Return (X, Y) of the center of cell containing provided text 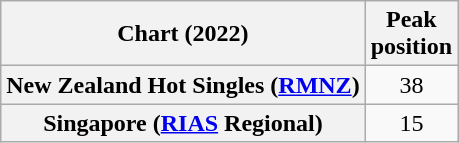
15 (411, 123)
Singapore (RIAS Regional) (183, 123)
38 (411, 85)
New Zealand Hot Singles (RMNZ) (183, 85)
Peakposition (411, 34)
Chart (2022) (183, 34)
